Locate the cell with the specified text and output its [X, Y] center coordinate. 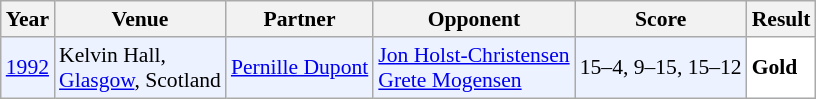
Venue [140, 19]
Kelvin Hall,Glasgow, Scotland [140, 68]
Year [28, 19]
Opponent [474, 19]
15–4, 9–15, 15–12 [661, 68]
Jon Holst-Christensen Grete Mogensen [474, 68]
Pernille Dupont [300, 68]
Result [782, 19]
Score [661, 19]
1992 [28, 68]
Partner [300, 19]
Gold [782, 68]
